Identify which cell holds the provided text, then report its (X, Y) central coordinate. 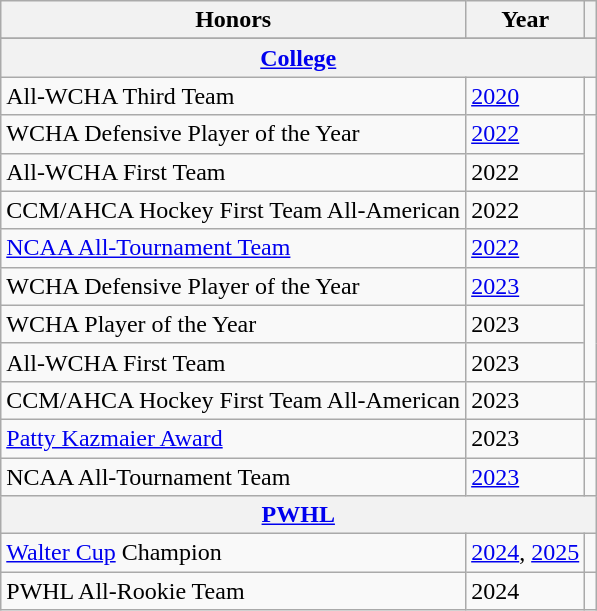
WCHA Player of the Year (234, 324)
2024, 2025 (526, 553)
2020 (526, 96)
Year (526, 20)
PWHL (298, 515)
College (298, 58)
Honors (234, 20)
All-WCHA Third Team (234, 96)
PWHL All-Rookie Team (234, 591)
Walter Cup Champion (234, 553)
Patty Kazmaier Award (234, 438)
2024 (526, 591)
